Capture the cell that displays the provided text and extract its [x, y] central coordinate. 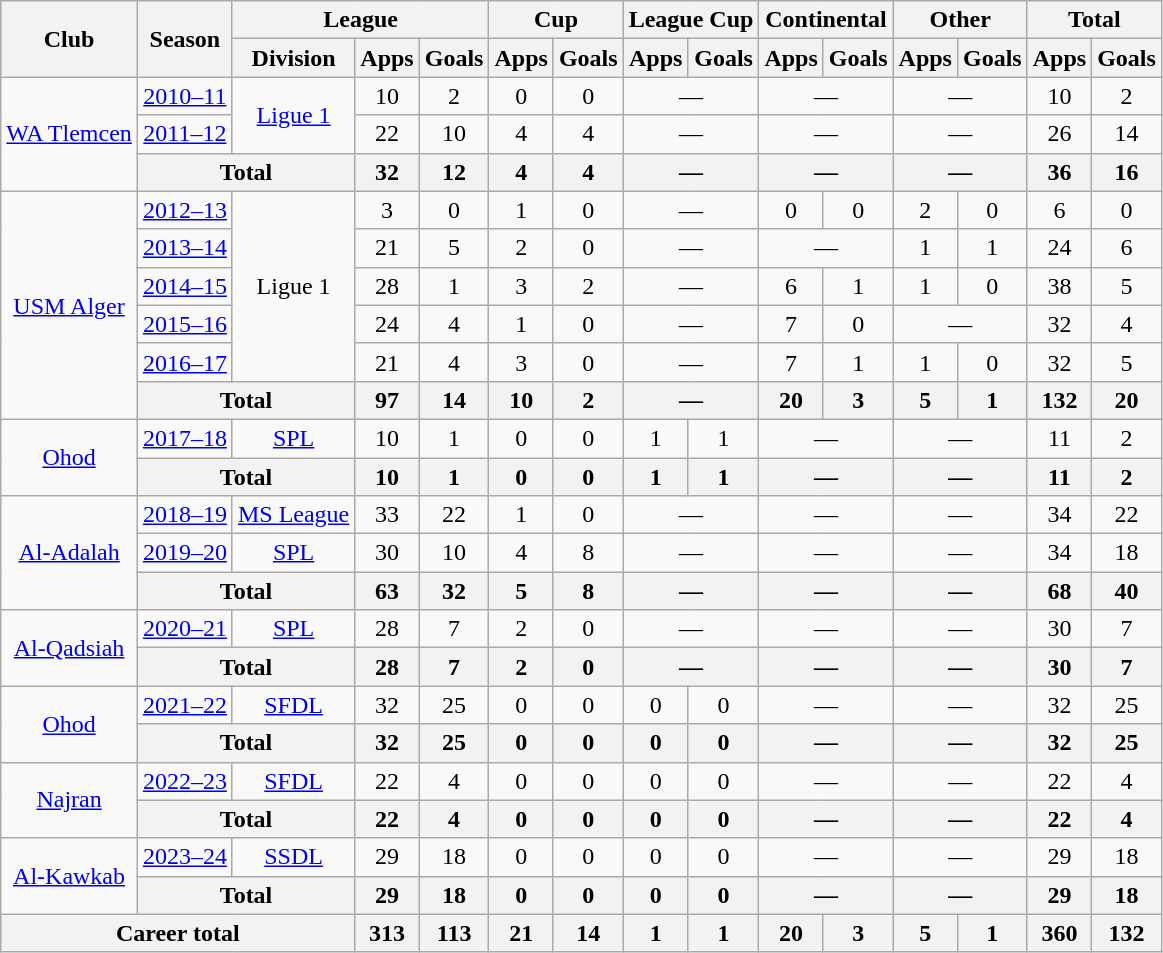
2010–11 [184, 96]
68 [1059, 591]
2019–20 [184, 553]
40 [1127, 591]
2018–19 [184, 515]
Al-Qadsiah [70, 648]
36 [1059, 172]
2014–15 [184, 286]
2013–14 [184, 248]
2015–16 [184, 324]
12 [454, 172]
USM Alger [70, 305]
SSDL [293, 857]
Al-Kawkab [70, 876]
360 [1059, 933]
Najran [70, 800]
113 [454, 933]
26 [1059, 134]
2017–18 [184, 438]
Club [70, 39]
2022–23 [184, 781]
Continental [826, 20]
2011–12 [184, 134]
2021–22 [184, 705]
63 [387, 591]
313 [387, 933]
League [360, 20]
2023–24 [184, 857]
Career total [178, 933]
Other [960, 20]
Al-Adalah [70, 553]
WA Tlemcen [70, 134]
Season [184, 39]
League Cup [691, 20]
Division [293, 58]
2016–17 [184, 362]
2012–13 [184, 210]
MS League [293, 515]
97 [387, 400]
38 [1059, 286]
33 [387, 515]
16 [1127, 172]
2020–21 [184, 629]
Cup [556, 20]
